Pinpoint the cell where the given text exists, returning its (x, y) midpoint coordinate. 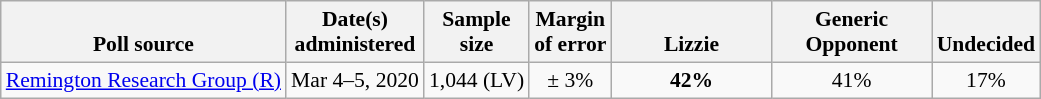
Samplesize (476, 32)
Generic Opponent (852, 32)
41% (852, 80)
± 3% (570, 80)
Poll source (144, 32)
Mar 4–5, 2020 (355, 80)
Marginof error (570, 32)
1,044 (LV) (476, 80)
Lizzie (691, 32)
Remington Research Group (R) (144, 80)
42% (691, 80)
Date(s)administered (355, 32)
Undecided (986, 32)
17% (986, 80)
